For the text-containing cell, return its midpoint in (x, y) coordinate format. 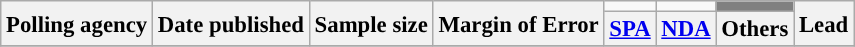
Date published (230, 24)
Margin of Error (518, 24)
SPA (630, 30)
Sample size (371, 24)
Lead (824, 24)
NDA (686, 30)
Others (755, 30)
Polling agency (77, 24)
